Locate the cell with the specified text and output its (X, Y) center coordinate. 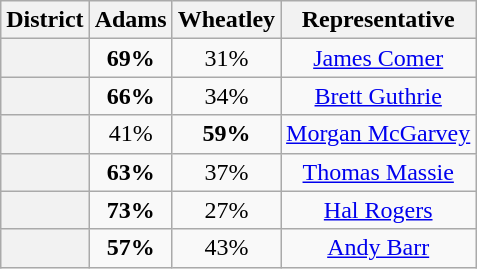
59% (226, 134)
69% (130, 58)
James Comer (378, 58)
Thomas Massie (378, 172)
Representative (378, 20)
63% (130, 172)
34% (226, 96)
37% (226, 172)
41% (130, 134)
66% (130, 96)
Andy Barr (378, 248)
43% (226, 248)
57% (130, 248)
Brett Guthrie (378, 96)
Hal Rogers (378, 210)
73% (130, 210)
Wheatley (226, 20)
District (45, 20)
Morgan McGarvey (378, 134)
27% (226, 210)
Adams (130, 20)
31% (226, 58)
